Scan for the cell matching the given text and deliver its [x, y] coordinate at center. 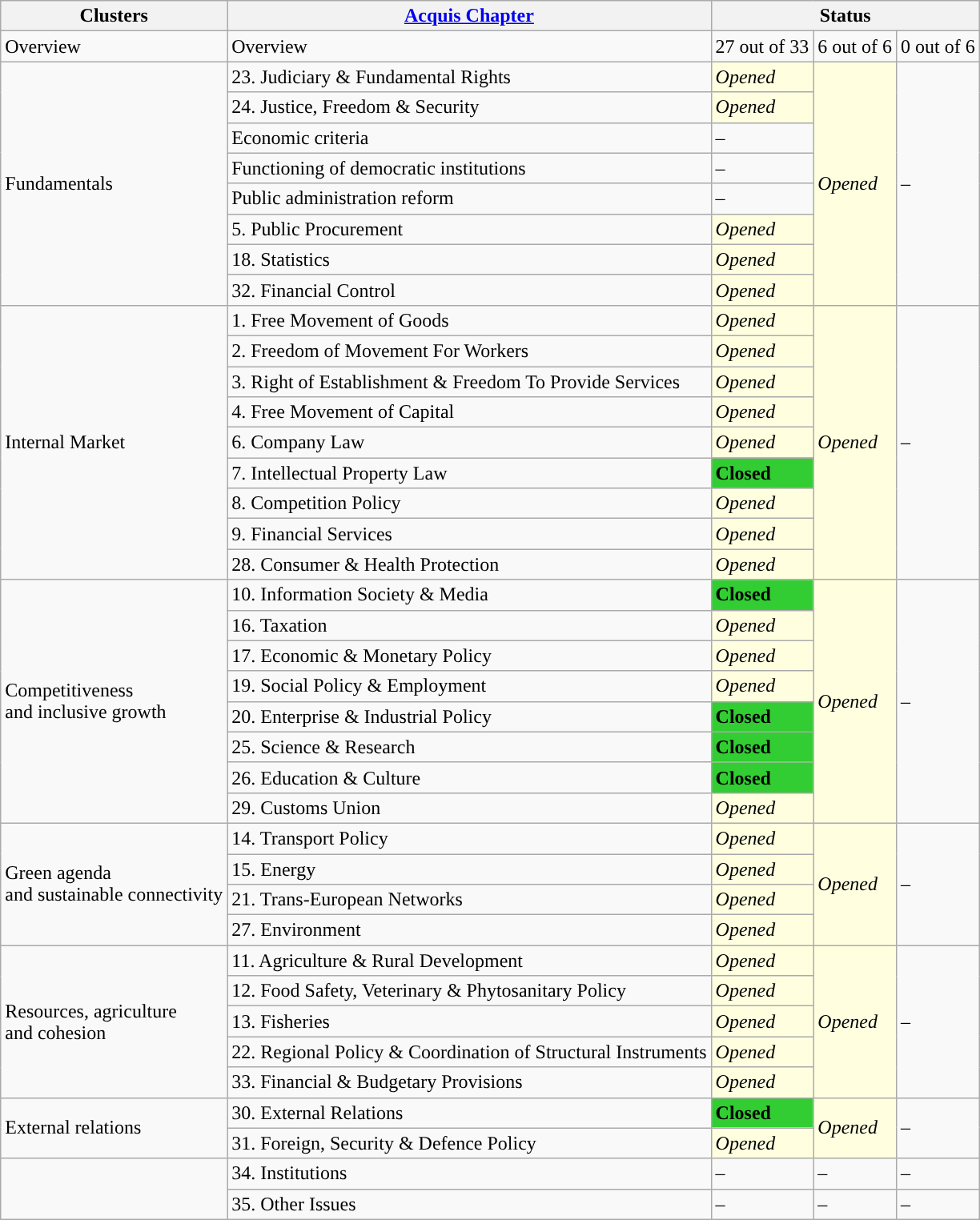
17. Economic & Monetary Policy [469, 656]
Clusters [114, 16]
Public administration reform [469, 199]
Fundamentals [114, 183]
7. Intellectual Property Law [469, 473]
20. Enterprise & Industrial Policy [469, 716]
Acquis Chapter [469, 16]
8. Competition Policy [469, 504]
11. Agriculture & Rural Development [469, 961]
19. Social Policy & Employment [469, 686]
Economic criteria [469, 138]
23. Judiciary & Fundamental Rights [469, 77]
16. Taxation [469, 625]
26. Education & Culture [469, 777]
25. Science & Research [469, 747]
0 out of 6 [938, 46]
34. Institutions [469, 1174]
Green agendaand sustainable connectivity [114, 884]
27 out of 33 [762, 46]
4. Free Movement of Capital [469, 412]
29. Customs Union [469, 808]
13. Fisheries [469, 1021]
6 out of 6 [855, 46]
3. Right of Establishment & Freedom To Provide Services [469, 382]
27. Environment [469, 930]
18. Statistics [469, 259]
2. Freedom of Movement For Workers [469, 351]
6. Company Law [469, 443]
32. Financial Control [469, 290]
21. Trans-European Networks [469, 900]
35. Other Issues [469, 1204]
5. Public Procurement [469, 229]
External relations [114, 1128]
30. External Relations [469, 1113]
Competitivenessand inclusive growth [114, 701]
Internal Market [114, 442]
Resources, agricultureand cohesion [114, 1021]
9. Financial Services [469, 534]
31. Foreign, Security & Defence Policy [469, 1143]
24. Justice, Freedom & Security [469, 107]
33. Financial & Budgetary Provisions [469, 1082]
15. Energy [469, 869]
10. Information Society & Media [469, 595]
1. Free Movement of Goods [469, 320]
Status [845, 16]
22. Regional Policy & Coordination of Structural Instruments [469, 1052]
12. Food Safety, Veterinary & Phytosanitary Policy [469, 991]
Functioning of democratic institutions [469, 168]
14. Transport Policy [469, 838]
28. Consumer & Health Protection [469, 564]
